Return (X, Y) of the center of cell containing provided text 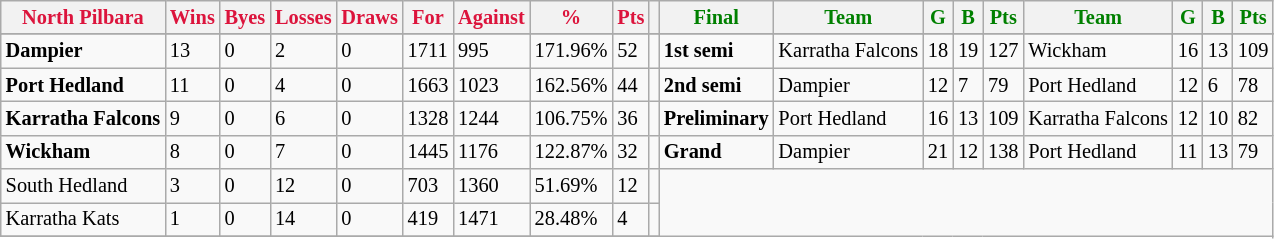
1445 (428, 152)
28.48% (572, 219)
2nd semi (716, 85)
419 (428, 219)
995 (492, 51)
138 (1003, 152)
1471 (492, 219)
1360 (492, 186)
171.96% (572, 51)
Final (716, 17)
14 (303, 219)
19 (968, 51)
162.56% (572, 85)
% (572, 17)
703 (428, 186)
8 (192, 152)
127 (1003, 51)
1328 (428, 118)
Draws (369, 17)
1176 (492, 152)
1st semi (716, 51)
Losses (303, 17)
South Hedland (83, 186)
1 (192, 219)
2 (303, 51)
Preliminary (716, 118)
21 (938, 152)
10 (1218, 118)
36 (630, 118)
Wins (192, 17)
Against (492, 17)
82 (1253, 118)
9 (192, 118)
For (428, 17)
North Pilbara (83, 17)
44 (630, 85)
3 (192, 186)
Grand (716, 152)
1663 (428, 85)
Karratha Kats (83, 219)
Byes (245, 17)
18 (938, 51)
52 (630, 51)
1711 (428, 51)
122.87% (572, 152)
106.75% (572, 118)
1023 (492, 85)
78 (1253, 85)
51.69% (572, 186)
1244 (492, 118)
32 (630, 152)
